Search for the cell housing the specified text and yield its [X, Y] center coordinate. 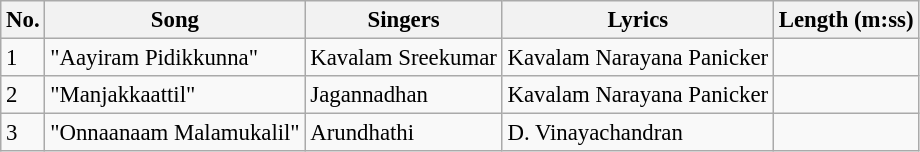
1 [23, 58]
Length (m:ss) [846, 20]
No. [23, 20]
"Manjakkaattil" [175, 95]
"Aayiram Pidikkunna" [175, 58]
Kavalam Sreekumar [404, 58]
Singers [404, 20]
D. Vinayachandran [638, 133]
"Onnaanaam Malamukalil" [175, 133]
Song [175, 20]
Jagannadhan [404, 95]
2 [23, 95]
Lyrics [638, 20]
3 [23, 133]
Arundhathi [404, 133]
